Capture the cell that displays the provided text and extract its [x, y] central coordinate. 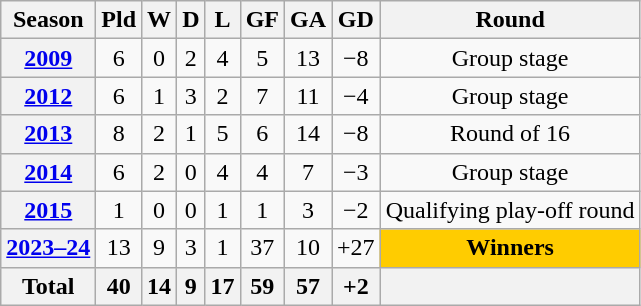
Winners [510, 248]
Total [48, 286]
−3 [356, 172]
Qualifying play-off round [510, 210]
10 [308, 248]
11 [308, 96]
2023–24 [48, 248]
+2 [356, 286]
Pld [119, 20]
L [222, 20]
2015 [48, 210]
GA [308, 20]
2013 [48, 134]
8 [119, 134]
−4 [356, 96]
57 [308, 286]
GD [356, 20]
37 [262, 248]
17 [222, 286]
Round of 16 [510, 134]
GF [262, 20]
+27 [356, 248]
−2 [356, 210]
40 [119, 286]
59 [262, 286]
Season [48, 20]
2012 [48, 96]
2009 [48, 58]
2014 [48, 172]
Round [510, 20]
D [191, 20]
W [160, 20]
